Locate the cell with the specified text and output its (X, Y) center coordinate. 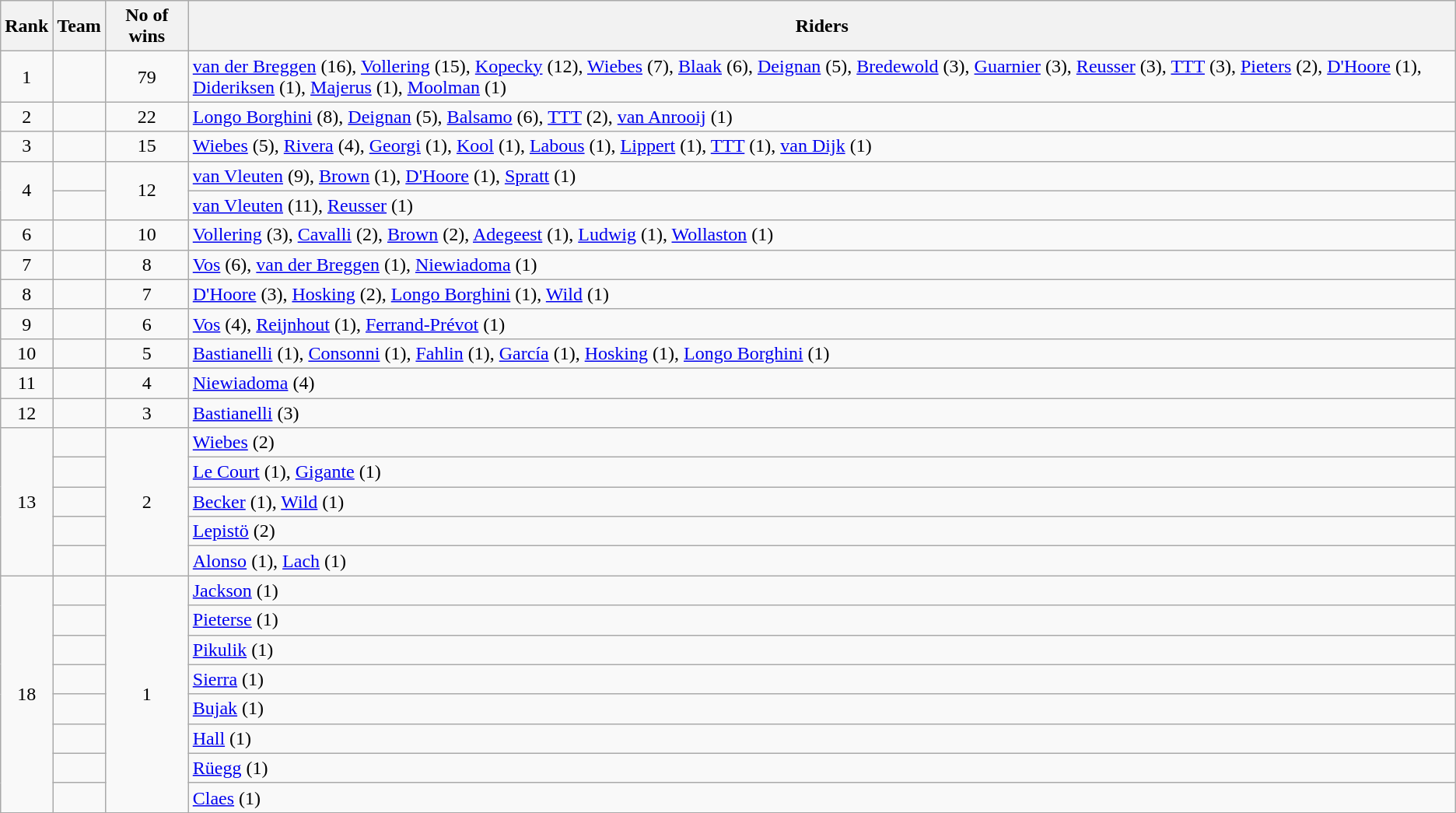
Claes (1) (821, 797)
Jackson (1) (821, 590)
13 (26, 502)
D'Hoore (3), Hosking (2), Longo Borghini (1), Wild (1) (821, 294)
Alonso (1), Lach (1) (821, 561)
Vos (6), van der Breggen (1), Niewiadoma (1) (821, 265)
Rüegg (1) (821, 768)
5 (146, 353)
Becker (1), Wild (1) (821, 502)
22 (146, 117)
Pieterse (1) (821, 620)
Rank (26, 26)
18 (26, 694)
Pikulik (1) (821, 650)
Vollering (3), Cavalli (2), Brown (2), Adegeest (1), Ludwig (1), Wollaston (1) (821, 235)
Lepistö (2) (821, 531)
9 (26, 324)
van Vleuten (9), Brown (1), D'Hoore (1), Spratt (1) (821, 176)
79 (146, 76)
Vos (4), Reijnhout (1), Ferrand-Prévot (1) (821, 324)
Bujak (1) (821, 709)
Team (79, 26)
van Vleuten (11), Reusser (1) (821, 205)
Hall (1) (821, 738)
11 (26, 383)
Bastianelli (3) (821, 413)
Longo Borghini (8), Deignan (5), Balsamo (6), TTT (2), van Anrooij (1) (821, 117)
Sierra (1) (821, 679)
Riders (821, 26)
15 (146, 146)
Niewiadoma (4) (821, 383)
Wiebes (2) (821, 443)
Wiebes (5), Rivera (4), Georgi (1), Kool (1), Labous (1), Lippert (1), TTT (1), van Dijk (1) (821, 146)
No of wins (146, 26)
Bastianelli (1), Consonni (1), Fahlin (1), García (1), Hosking (1), Longo Borghini (1) (821, 353)
Le Court (1), Gigante (1) (821, 472)
